Capture the cell that displays the provided text and extract its (x, y) central coordinate. 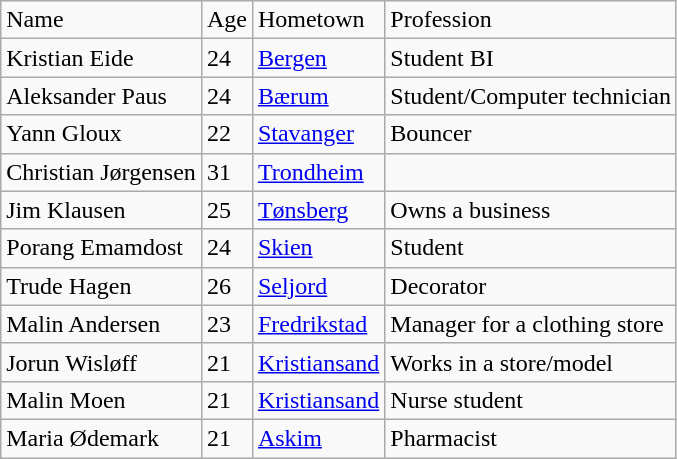
Bouncer (531, 134)
Works in a store/model (531, 362)
Student BI (531, 58)
31 (226, 172)
Trude Hagen (102, 286)
Pharmacist (531, 438)
22 (226, 134)
Trondheim (318, 172)
Jim Klausen (102, 210)
Nurse student (531, 400)
Christian Jørgensen (102, 172)
Owns a business (531, 210)
Askim (318, 438)
Student (531, 248)
Malin Andersen (102, 324)
Skien (318, 248)
25 (226, 210)
Manager for a clothing store (531, 324)
Bergen (318, 58)
Bærum (318, 96)
Malin Moen (102, 400)
Jorun Wisløff (102, 362)
Age (226, 20)
Maria Ødemark (102, 438)
Aleksander Paus (102, 96)
Stavanger (318, 134)
Student/Computer technician (531, 96)
Porang Emamdost (102, 248)
Seljord (318, 286)
23 (226, 324)
Name (102, 20)
Tønsberg (318, 210)
Kristian Eide (102, 58)
Profession (531, 20)
Yann Gloux (102, 134)
26 (226, 286)
Decorator (531, 286)
Hometown (318, 20)
Fredrikstad (318, 324)
